Return (X, Y) of the center of cell containing provided text 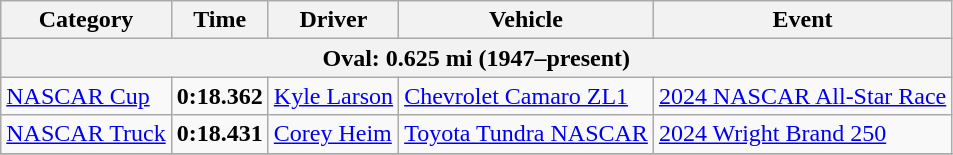
Event (802, 20)
Time (220, 20)
0:18.431 (220, 134)
Chevrolet Camaro ZL1 (526, 96)
2024 Wright Brand 250 (802, 134)
Oval: 0.625 mi (1947–present) (476, 58)
2024 NASCAR All-Star Race (802, 96)
NASCAR Truck (86, 134)
Toyota Tundra NASCAR (526, 134)
Kyle Larson (333, 96)
Driver (333, 20)
Category (86, 20)
NASCAR Cup (86, 96)
Corey Heim (333, 134)
0:18.362 (220, 96)
Vehicle (526, 20)
